Pinpoint the cell where the given text exists, returning its (x, y) midpoint coordinate. 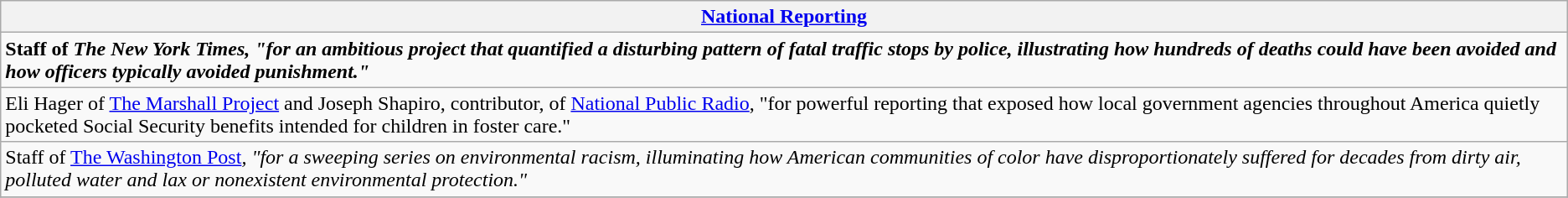
National Reporting (784, 17)
